Identify which cell holds the provided text, then report its (X, Y) central coordinate. 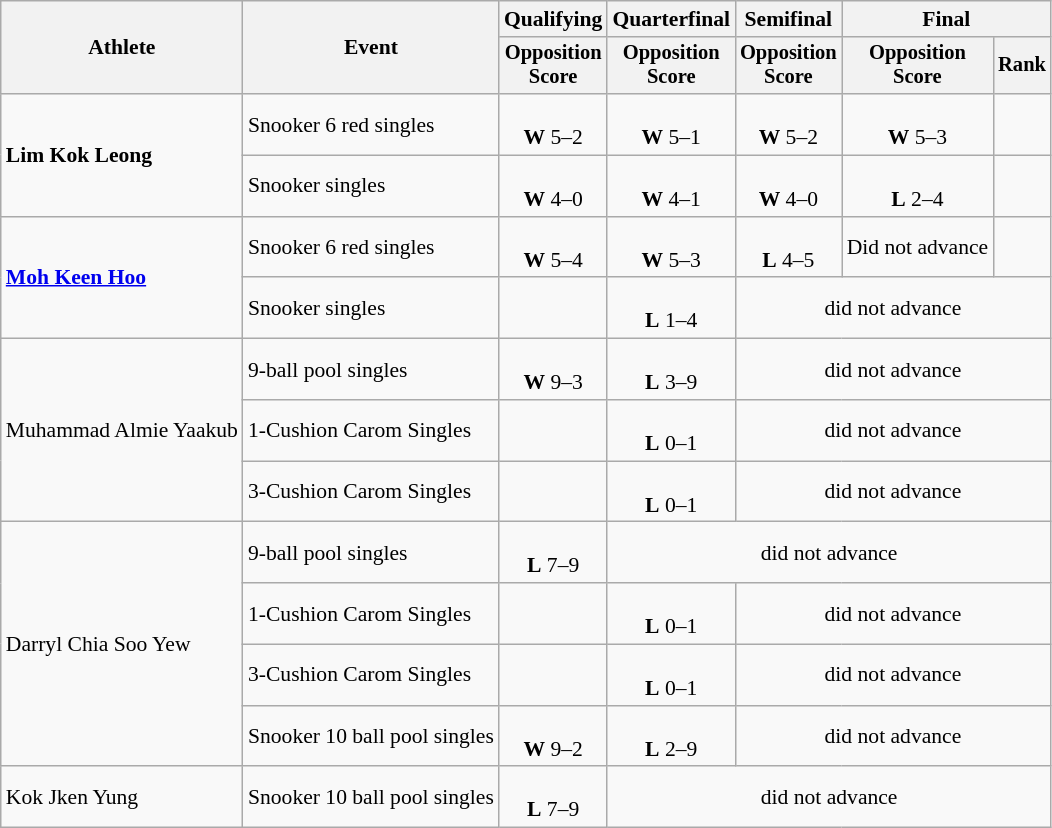
W 9–2 (553, 736)
Athlete (122, 48)
W 9–3 (553, 370)
W 5–4 (553, 248)
Darryl Chia Soo Yew (122, 644)
Final (946, 19)
L 2–4 (918, 186)
Event (371, 48)
Semifinal (788, 19)
Moh Keen Hoo (122, 278)
W 4–1 (671, 186)
Did not advance (918, 248)
Lim Kok Leong (122, 155)
Muhammad Almie Yaakub (122, 430)
Rank (1022, 66)
Qualifying (553, 19)
L 4–5 (788, 248)
L 2–9 (671, 736)
W 5–1 (671, 124)
L 3–9 (671, 370)
Kok Jken Yung (122, 798)
L 1–4 (671, 308)
Quarterfinal (671, 19)
